For the text-containing cell, return its midpoint in (x, y) coordinate format. 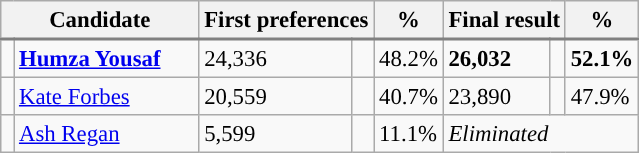
Humza Yousaf (106, 58)
Kate Forbes (106, 97)
5,599 (276, 134)
11.1% (408, 134)
Candidate (100, 20)
Eliminated (540, 134)
26,032 (496, 58)
40.7% (408, 97)
47.9% (602, 97)
Final result (504, 20)
24,336 (276, 58)
23,890 (496, 97)
48.2% (408, 58)
First preferences (286, 20)
52.1% (602, 58)
Ash Regan (106, 134)
20,559 (276, 97)
